Output the [x, y] coordinate of the center of the cell containing the given text.  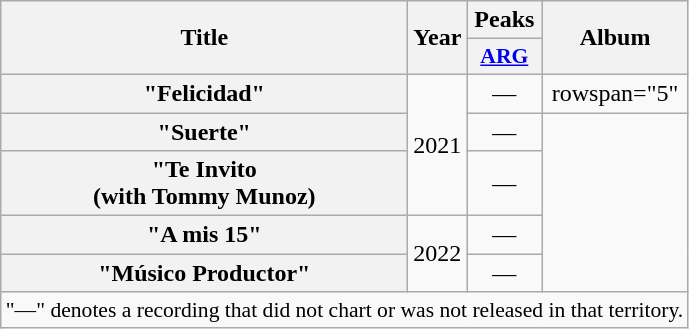
Title [204, 38]
"A mis 15" [204, 235]
"—" denotes a recording that did not chart or was not released in that territory. [345, 310]
Peaks [504, 20]
"Felicidad" [204, 93]
"Músico Productor" [204, 273]
ARG [504, 57]
rowspan="5" [615, 93]
Year [438, 38]
"Te Invito(with Tommy Munoz) [204, 184]
2021 [438, 144]
"Suerte" [204, 131]
Album [615, 38]
2022 [438, 254]
